Determine the [x, y] coordinate at the center of the cell enclosing the given text.  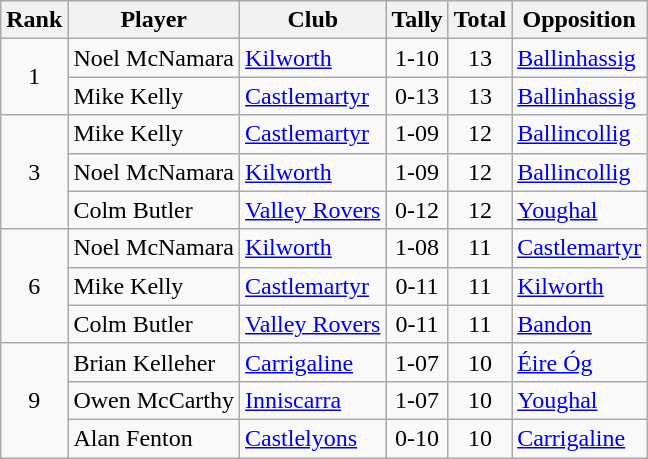
Inniscarra [313, 400]
Castlelyons [313, 438]
1-08 [417, 248]
Rank [34, 20]
0-13 [417, 96]
Club [313, 20]
0-12 [417, 210]
Player [154, 20]
6 [34, 286]
Bandon [580, 324]
Total [480, 20]
Brian Kelleher [154, 362]
0-10 [417, 438]
9 [34, 400]
Alan Fenton [154, 438]
1 [34, 77]
Owen McCarthy [154, 400]
3 [34, 172]
Éire Óg [580, 362]
Opposition [580, 20]
1-10 [417, 58]
Tally [417, 20]
